Search for the cell housing the specified text and yield its (x, y) center coordinate. 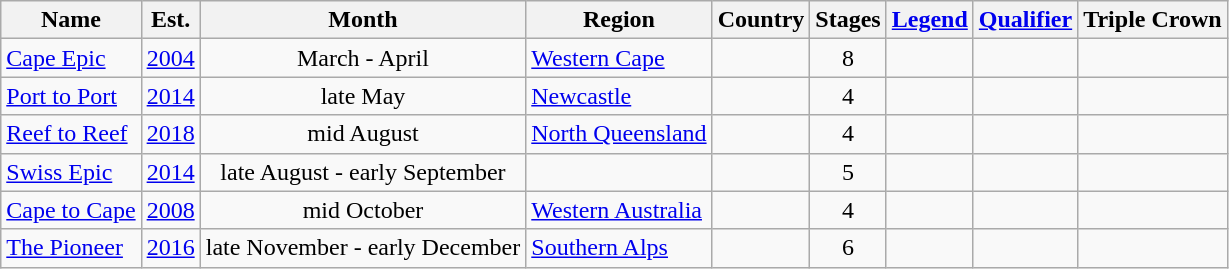
2004 (170, 58)
Stages (848, 20)
Western Cape (619, 58)
Cape Epic (71, 58)
2016 (170, 248)
Southern Alps (619, 248)
5 (848, 172)
Newcastle (619, 96)
2018 (170, 134)
Est. (170, 20)
March - April (363, 58)
Reef to Reef (71, 134)
mid August (363, 134)
mid October (363, 210)
Western Australia (619, 210)
North Queensland (619, 134)
Name (71, 20)
late November - early December (363, 248)
Month (363, 20)
Cape to Cape (71, 210)
6 (848, 248)
8 (848, 58)
Port to Port (71, 96)
2008 (170, 210)
Region (619, 20)
late August - early September (363, 172)
Country (761, 20)
Triple Crown (1153, 20)
Legend (930, 20)
The Pioneer (71, 248)
Qualifier (1025, 20)
Swiss Epic (71, 172)
late May (363, 96)
